Extract the [x, y] coordinate from the center of the cell holding the provided text.  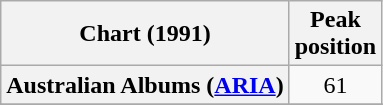
Australian Albums (ARIA) [145, 85]
Peakposition [335, 34]
Chart (1991) [145, 34]
61 [335, 85]
